Search for the cell housing the specified text and yield its [X, Y] center coordinate. 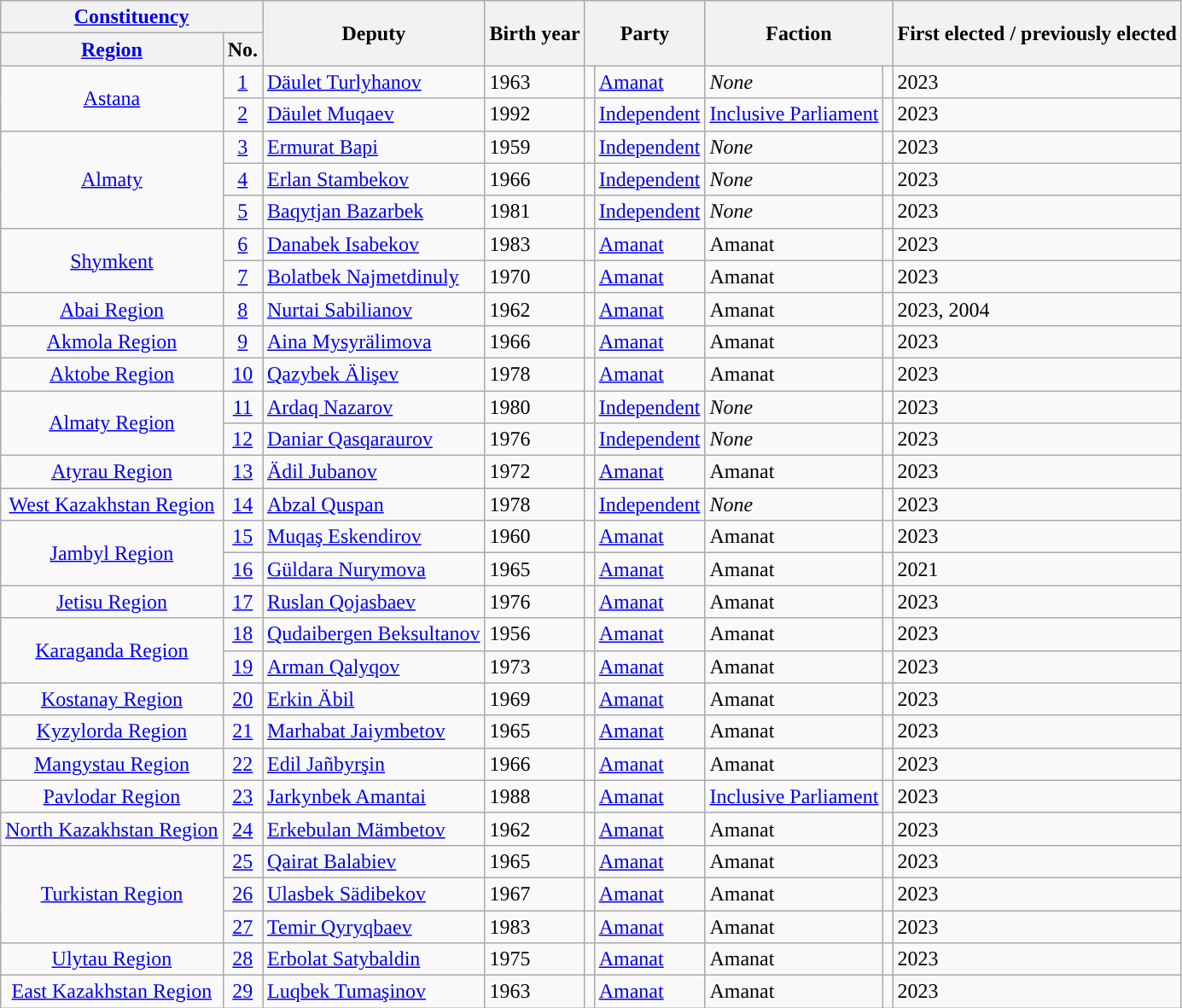
Kostanay Region [112, 699]
Güldara Nurymova [374, 569]
1956 [534, 634]
Jarkynbek Amantai [374, 796]
Jambyl Region [112, 553]
Deputy [374, 33]
Nurtai Sabilianov [374, 309]
Qairat Balabiev [374, 861]
First elected / previously elected [1038, 33]
Almaty [112, 179]
1969 [534, 699]
22 [242, 764]
Constituency [131, 17]
Birth year [534, 33]
25 [242, 861]
15 [242, 537]
1975 [534, 959]
1972 [534, 472]
1967 [534, 894]
Aktobe Region [112, 374]
Muqaş Eskendirov [374, 537]
Marhabat Jaiymbetov [374, 731]
1959 [534, 147]
4 [242, 179]
Erbolat Satybaldin [374, 959]
Karaganda Region [112, 650]
Shymkent [112, 260]
Ruslan Qojasbaev [374, 602]
Abzal Quspan [374, 504]
Atyrau Region [112, 472]
3 [242, 147]
10 [242, 374]
12 [242, 440]
Ermurat Bapi [374, 147]
North Kazakhstan Region [112, 829]
19 [242, 667]
Faction [799, 33]
2023, 2004 [1038, 309]
Abai Region [112, 309]
29 [242, 992]
Pavlodar Region [112, 796]
Qazybek Älişev [374, 374]
6 [242, 244]
1960 [534, 537]
Däulet Turlyhanov [374, 82]
2021 [1038, 569]
Ulytau Region [112, 959]
Jetisu Region [112, 602]
Danabek Isabekov [374, 244]
1973 [534, 667]
1992 [534, 114]
Region [112, 50]
Arman Qalyqov [374, 667]
Bolatbek Najmetdinuly [374, 277]
2 [242, 114]
23 [242, 796]
9 [242, 341]
Erlan Stambekov [374, 179]
8 [242, 309]
Kyzylorda Region [112, 731]
Almaty Region [112, 423]
18 [242, 634]
Party [645, 33]
West Kazakhstan Region [112, 504]
13 [242, 472]
Erkebulan Mämbetov [374, 829]
Ulasbek Sädibekov [374, 894]
27 [242, 926]
Mangystau Region [112, 764]
Ädil Jubanov [374, 472]
Edil Jañbyrşin [374, 764]
Erkin Äbil [374, 699]
1980 [534, 407]
7 [242, 277]
17 [242, 602]
Astana [112, 98]
21 [242, 731]
20 [242, 699]
No. [242, 50]
Ardaq Nazarov [374, 407]
Aina Mysyrälimova [374, 341]
14 [242, 504]
26 [242, 894]
16 [242, 569]
28 [242, 959]
Daniar Qasqaraurov [374, 440]
11 [242, 407]
Baqytjan Bazarbek [374, 212]
1981 [534, 212]
Temir Qyryqbaev [374, 926]
Turkistan Region [112, 894]
East Kazakhstan Region [112, 992]
5 [242, 212]
Däulet Muqaev [374, 114]
1988 [534, 796]
1970 [534, 277]
Qudaibergen Beksultanov [374, 634]
Akmola Region [112, 341]
24 [242, 829]
Luqbek Tumaşinov [374, 992]
1 [242, 82]
